Provide the (x, y) coordinate of the cell's center where the given text is located.  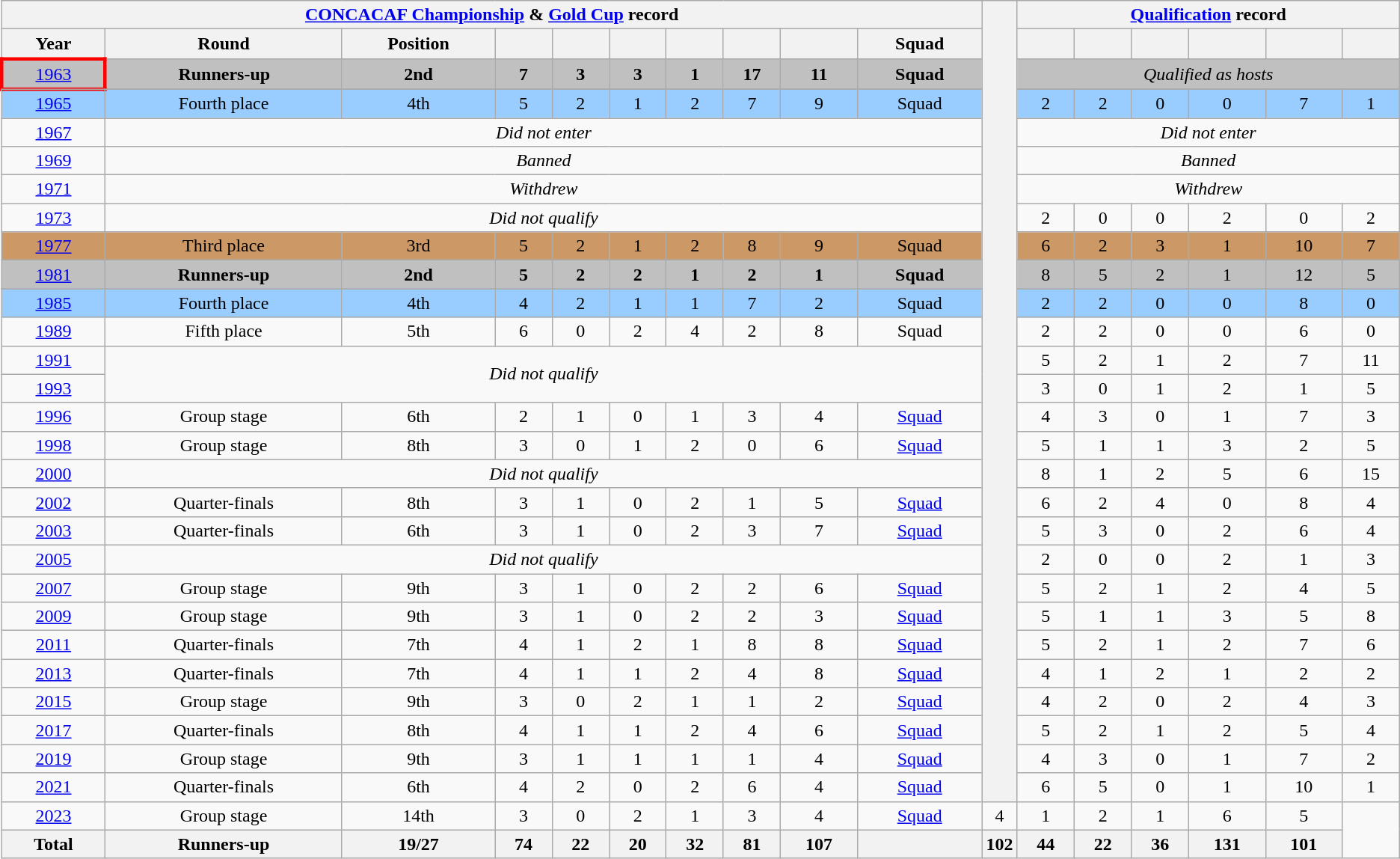
2011 (54, 645)
32 (695, 844)
2007 (54, 587)
2013 (54, 673)
2000 (54, 474)
2003 (54, 531)
Round (224, 44)
1989 (54, 331)
1973 (54, 218)
1998 (54, 445)
Qualification record (1209, 15)
1996 (54, 417)
5th (418, 331)
1965 (54, 103)
2017 (54, 730)
1981 (54, 275)
15 (1372, 474)
Total (54, 844)
20 (638, 844)
2015 (54, 702)
19/27 (418, 844)
1967 (54, 132)
81 (752, 844)
Fifth place (224, 331)
74 (524, 844)
Third place (224, 246)
1977 (54, 246)
101 (1304, 844)
3rd (418, 246)
17 (752, 73)
44 (1046, 844)
36 (1160, 844)
1985 (54, 303)
2021 (54, 787)
107 (820, 844)
2009 (54, 617)
Year (54, 44)
1971 (54, 189)
1993 (54, 388)
2019 (54, 759)
14th (418, 816)
131 (1226, 844)
2023 (54, 816)
1963 (54, 73)
102 (999, 844)
1969 (54, 161)
2005 (54, 559)
12 (1304, 275)
1991 (54, 360)
2002 (54, 502)
Position (418, 44)
Qualified as hosts (1209, 73)
CONCACAF Championship & Gold Cup record (492, 15)
